Provide the [x, y] coordinate of the cell's center where the given text is located.  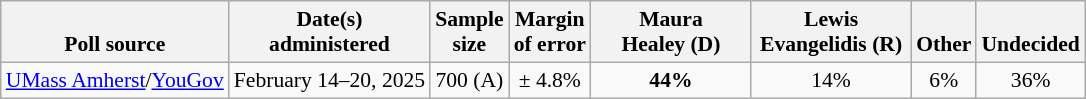
Poll source [115, 32]
LewisEvangelidis (R) [831, 32]
Other [944, 32]
February 14–20, 2025 [330, 80]
Date(s)administered [330, 32]
MauraHealey (D) [671, 32]
44% [671, 80]
± 4.8% [550, 80]
Samplesize [469, 32]
Undecided [1030, 32]
6% [944, 80]
36% [1030, 80]
Marginof error [550, 32]
UMass Amherst/YouGov [115, 80]
14% [831, 80]
700 (A) [469, 80]
